Locate the cell with the specified text and output its (x, y) center coordinate. 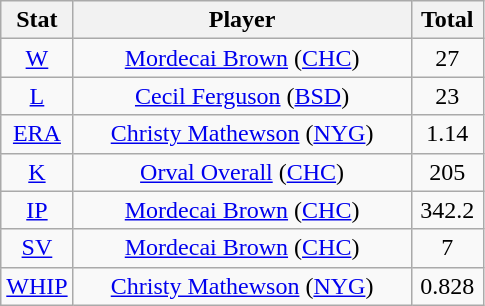
342.2 (447, 210)
Orval Overall (CHC) (242, 172)
1.14 (447, 134)
ERA (37, 134)
0.828 (447, 286)
IP (37, 210)
WHIP (37, 286)
W (37, 58)
Cecil Ferguson (BSD) (242, 96)
Stat (37, 20)
SV (37, 248)
K (37, 172)
L (37, 96)
23 (447, 96)
Total (447, 20)
205 (447, 172)
Player (242, 20)
7 (447, 248)
27 (447, 58)
